Locate the cell with the specified text and output its [X, Y] center coordinate. 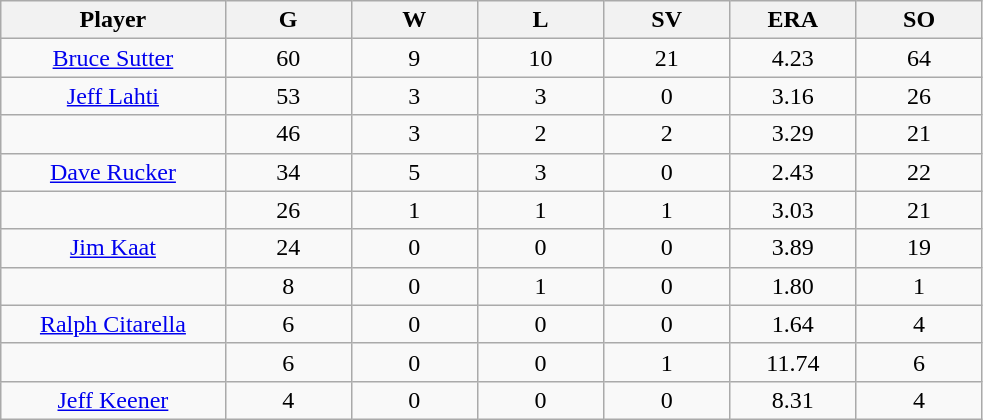
2.43 [793, 172]
Bruce Sutter [113, 58]
Dave Rucker [113, 172]
Jim Kaat [113, 248]
8.31 [793, 400]
G [288, 20]
11.74 [793, 362]
19 [919, 248]
3.03 [793, 210]
1.64 [793, 324]
Jeff Lahti [113, 96]
64 [919, 58]
60 [288, 58]
L [540, 20]
46 [288, 134]
Jeff Keener [113, 400]
ERA [793, 20]
3.16 [793, 96]
34 [288, 172]
9 [414, 58]
8 [288, 286]
3.89 [793, 248]
3.29 [793, 134]
SV [667, 20]
24 [288, 248]
10 [540, 58]
5 [414, 172]
Ralph Citarella [113, 324]
W [414, 20]
22 [919, 172]
1.80 [793, 286]
SO [919, 20]
4.23 [793, 58]
Player [113, 20]
53 [288, 96]
